Find where the given text appears and provide that cell's center as [X, Y] coordinate. 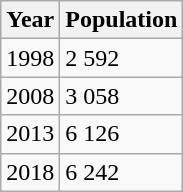
2018 [30, 172]
2008 [30, 96]
3 058 [122, 96]
1998 [30, 58]
Year [30, 20]
2 592 [122, 58]
6 242 [122, 172]
2013 [30, 134]
Population [122, 20]
6 126 [122, 134]
